Pinpoint the cell where the given text exists, returning its (x, y) midpoint coordinate. 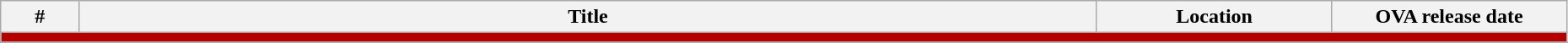
OVA release date (1449, 17)
Title (589, 17)
Location (1214, 17)
# (40, 17)
